Detect which cell encompasses the target text, then output its (X, Y) center coordinate. 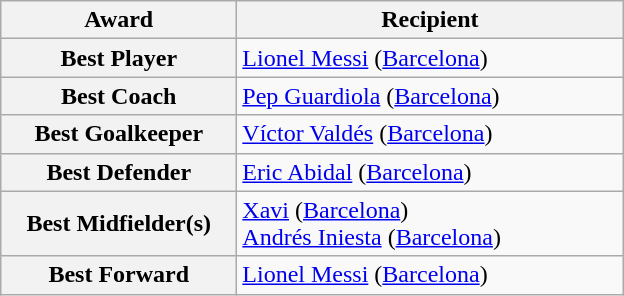
Best Forward (119, 275)
Xavi (Barcelona) Andrés Iniesta (Barcelona) (430, 224)
Award (119, 20)
Recipient (430, 20)
Pep Guardiola (Barcelona) (430, 96)
Best Coach (119, 96)
Best Goalkeeper (119, 134)
Best Defender (119, 172)
Best Midfielder(s) (119, 224)
Víctor Valdés (Barcelona) (430, 134)
Eric Abidal (Barcelona) (430, 172)
Best Player (119, 58)
